Return the [X, Y] coordinate for the center point of the cell that contains the specified text.  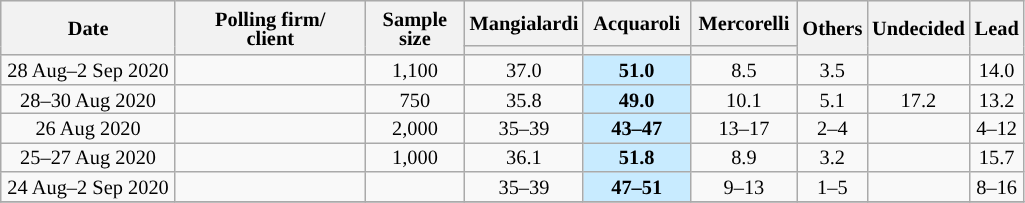
51.0 [636, 70]
43–47 [636, 128]
Mercorelli [744, 22]
Lead [997, 28]
1,000 [415, 156]
8.9 [744, 156]
Undecided [918, 28]
8–16 [997, 186]
2–4 [832, 128]
25–27 Aug 2020 [88, 156]
24 Aug–2 Sep 2020 [88, 186]
14.0 [997, 70]
26 Aug 2020 [88, 128]
9–13 [744, 186]
28 Aug–2 Sep 2020 [88, 70]
Others [832, 28]
3.5 [832, 70]
8.5 [744, 70]
3.2 [832, 156]
Date [88, 28]
13–17 [744, 128]
49.0 [636, 98]
Acquaroli [636, 22]
5.1 [832, 98]
10.1 [744, 98]
51.8 [636, 156]
47–51 [636, 186]
750 [415, 98]
Sample size [415, 28]
2,000 [415, 128]
36.1 [524, 156]
Mangialardi [524, 22]
1,100 [415, 70]
1–5 [832, 186]
Polling firm/client [270, 28]
28–30 Aug 2020 [88, 98]
17.2 [918, 98]
4–12 [997, 128]
35.8 [524, 98]
15.7 [997, 156]
13.2 [997, 98]
37.0 [524, 70]
